Determine the [X, Y] coordinate at the center of the cell enclosing the given text.  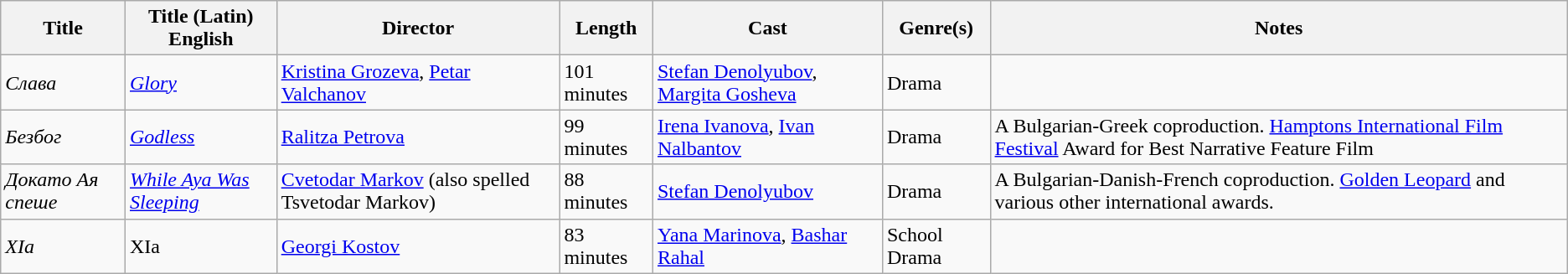
Yana Marinova, Bashar Rahal [767, 246]
Notes [1278, 28]
Length [606, 28]
While Aya Was Sleeping [201, 191]
Godless [201, 137]
Title [64, 28]
Georgi Kostov [418, 246]
A Bulgarian-Greek coproduction. Hamptons International Film Festival Award for Best Narrative Feature Film [1278, 137]
Stefan Denolyubov [767, 191]
Title (Latin)English [201, 28]
Cvetodar Markov (also spelled Tsvetodar Markov) [418, 191]
A Bulgarian-Danish-French coproduction. Golden Leopard and various other international awards. [1278, 191]
101 minutes [606, 82]
83 minutes [606, 246]
Genre(s) [936, 28]
Безбог [64, 137]
Glory [201, 82]
Director [418, 28]
Докато Ая спеше [64, 191]
99 minutes [606, 137]
Kristina Grozeva, Petar Valchanov [418, 82]
Ralitza Petrova [418, 137]
Слава [64, 82]
Stefan Denolyubov, Margita Gosheva [767, 82]
Cast [767, 28]
School Drama [936, 246]
Irena Ivanova, Ivan Nalbantov [767, 137]
88 minutes [606, 191]
